Capture the cell that displays the provided text and extract its (x, y) central coordinate. 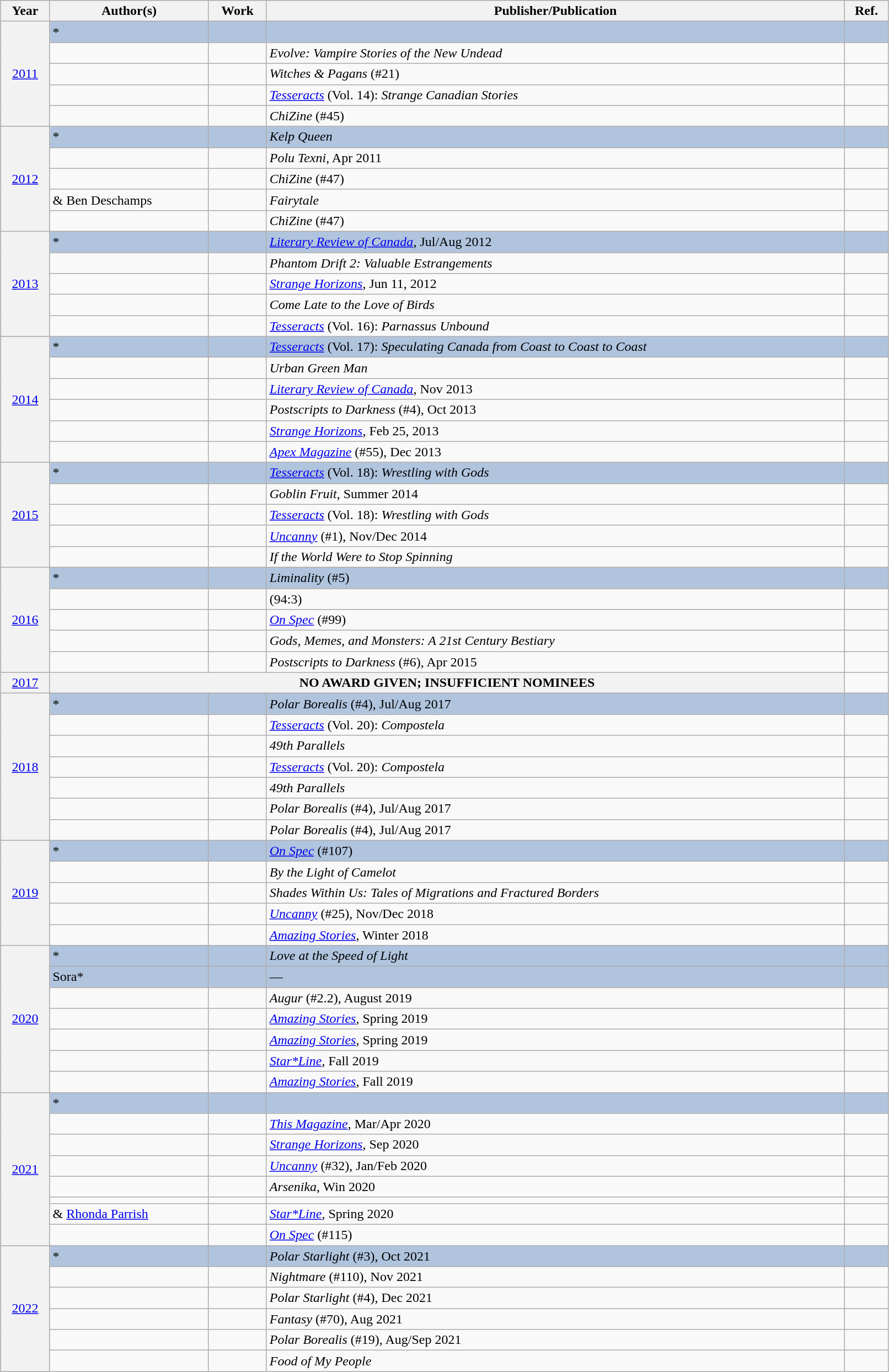
Fairytale (555, 200)
Author(s) (129, 11)
2020 (25, 1019)
Polu Texni, Apr 2011 (555, 158)
2017 (25, 683)
Year (25, 11)
Polar Starlight (#4), Dec 2021 (555, 1298)
If the World Were to Stop Spinning (555, 557)
Work (237, 11)
Postscripts to Darkness (#6), Apr 2015 (555, 662)
Kelp Queen (555, 137)
Uncanny (#32), Jan/Feb 2020 (555, 1166)
Tesseracts (Vol. 17): Speculating Canada from Coast to Coast to Coast (555, 347)
Amazing Stories, Fall 2019 (555, 1082)
2018 (25, 767)
Strange Horizons, Sep 2020 (555, 1145)
This Magazine, Mar/Apr 2020 (555, 1124)
Polar Starlight (#3), Oct 2021 (555, 1256)
2016 (25, 620)
Amazing Stories, Winter 2018 (555, 935)
Publisher/Publication (555, 11)
& Rhonda Parrish (129, 1214)
Sora* (129, 977)
Phantom Drift 2: Valuable Estrangements (555, 263)
Tesseracts (Vol. 14): Strange Canadian Stories (555, 95)
On Spec (#107) (555, 851)
Star*Line, Fall 2019 (555, 1061)
Shades Within Us: Tales of Migrations and Fractured Borders (555, 893)
Uncanny (#1), Nov/Dec 2014 (555, 536)
Goblin Fruit, Summer 2014 (555, 494)
Nightmare (#110), Nov 2021 (555, 1277)
(94:3) (555, 599)
— (555, 977)
Uncanny (#25), Nov/Dec 2018 (555, 914)
Polar Borealis (#19), Aug/Sep 2021 (555, 1340)
2019 (25, 893)
Liminality (#5) (555, 578)
Witches & Pagans (#21) (555, 74)
Literary Review of Canada, Jul/Aug 2012 (555, 242)
2014 (25, 399)
On Spec (#115) (555, 1235)
Love at the Speed of Light (555, 956)
Strange Horizons, Feb 25, 2013 (555, 431)
Star*Line, Spring 2020 (555, 1214)
Gods, Memes, and Monsters: A 21st Century Bestiary (555, 641)
NO AWARD GIVEN; INSUFFICIENT NOMINEES (447, 683)
Urban Green Man (555, 368)
& Ben Deschamps (129, 200)
Strange Horizons, Jun 11, 2012 (555, 284)
Augur (#2.2), August 2019 (555, 998)
Arsenika, Win 2020 (555, 1187)
By the Light of Camelot (555, 872)
Literary Review of Canada, Nov 2013 (555, 389)
2015 (25, 515)
Fantasy (#70), Aug 2021 (555, 1319)
Ref. (866, 11)
ChiZine (#45) (555, 116)
On Spec (#99) (555, 620)
2021 (25, 1169)
2011 (25, 74)
2022 (25, 1309)
2013 (25, 284)
Postscripts to Darkness (#4), Oct 2013 (555, 410)
Food of My People (555, 1361)
Tesseracts (Vol. 16): Parnassus Unbound (555, 326)
Evolve: Vampire Stories of the New Undead (555, 53)
2012 (25, 179)
Apex Magazine (#55), Dec 2013 (555, 452)
Come Late to the Love of Birds (555, 305)
